Find where the given text appears and provide that cell's center as (X, Y) coordinate. 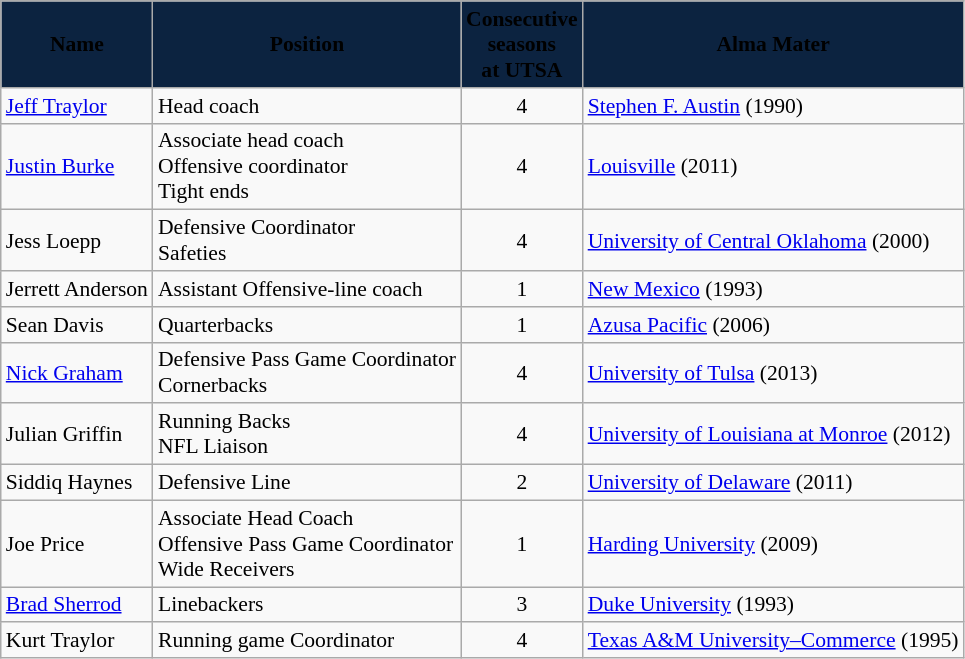
Running game Coordinator (307, 641)
Associate Head CoachOffensive Pass Game CoordinatorWide Receivers (307, 544)
Nick Graham (77, 372)
Consecutiveseasonsat UTSA (522, 44)
University of Tulsa (2013) (774, 372)
Louisville (2011) (774, 166)
Jess Loepp (77, 240)
Texas A&M University–Commerce (1995) (774, 641)
Harding University (2009) (774, 544)
Joe Price (77, 544)
Assistant Offensive-line coach (307, 289)
Jeff Traylor (77, 106)
University of Louisiana at Monroe (2012) (774, 434)
Defensive CoordinatorSafeties (307, 240)
Associate head coachOffensive coordinatorTight ends (307, 166)
Running BacksNFL Liaison (307, 434)
Julian Griffin (77, 434)
Linebackers (307, 605)
Sean Davis (77, 325)
Duke University (1993) (774, 605)
Name (77, 44)
New Mexico (1993) (774, 289)
Siddiq Haynes (77, 483)
Brad Sherrod (77, 605)
Position (307, 44)
Jerrett Anderson (77, 289)
Quarterbacks (307, 325)
Justin Burke (77, 166)
Azusa Pacific (2006) (774, 325)
Head coach (307, 106)
Kurt Traylor (77, 641)
3 (522, 605)
Defensive Line (307, 483)
University of Central Oklahoma (2000) (774, 240)
Defensive Pass Game CoordinatorCornerbacks (307, 372)
Alma Mater (774, 44)
Stephen F. Austin (1990) (774, 106)
2 (522, 483)
University of Delaware (2011) (774, 483)
